Identify which cell holds the provided text, then report its (X, Y) central coordinate. 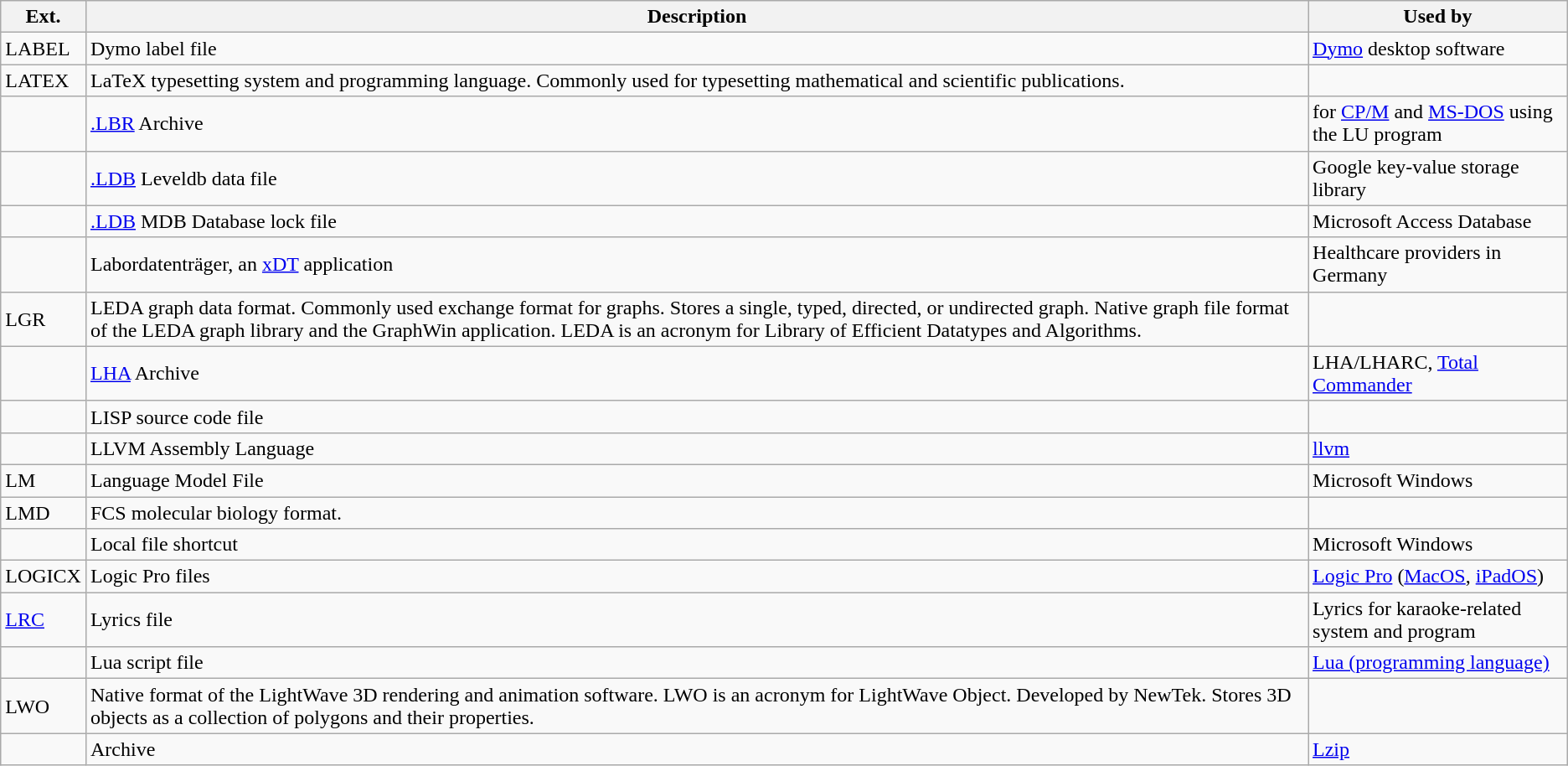
.LDB Leveldb data file (697, 178)
LWO (44, 706)
LOGICX (44, 577)
LRC (44, 620)
Dymo desktop software (1438, 49)
Healthcare providers in Germany (1438, 265)
LISP source code file (697, 417)
Local file shortcut (697, 545)
LLVM Assembly Language (697, 448)
Used by (1438, 17)
LHA Archive (697, 374)
Ext. (44, 17)
Logic Pro files (697, 577)
LHA/LHARC, Total Commander (1438, 374)
for CP/M and MS-DOS using the LU program (1438, 124)
Archive (697, 749)
Microsoft Access Database (1438, 221)
Google key-value storage library (1438, 178)
LABEL (44, 49)
Lua (programming language) (1438, 663)
LaTeX typesetting system and programming language. Commonly used for typesetting mathematical and scientific publications. (697, 80)
LGR (44, 318)
Labordatenträger, an xDT application (697, 265)
Logic Pro (MacOS, iPadOS) (1438, 577)
Dymo label file (697, 49)
Lyrics for karaoke-related system and program (1438, 620)
.LBR Archive (697, 124)
Description (697, 17)
Lyrics file (697, 620)
.LDB MDB Database lock file (697, 221)
Lzip (1438, 749)
LMD (44, 512)
Language Model File (697, 480)
FCS molecular biology format. (697, 512)
LATEX (44, 80)
Lua script file (697, 663)
LM (44, 480)
llvm (1438, 448)
